Return the (X, Y) coordinate for the center point of the cell that contains the specified text.  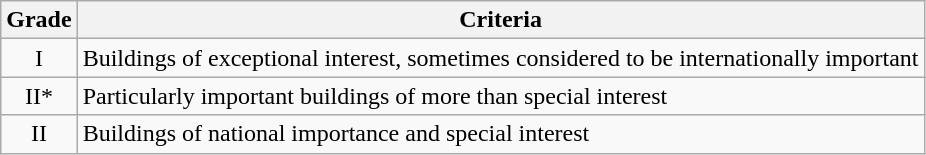
Grade (39, 20)
I (39, 58)
Buildings of exceptional interest, sometimes considered to be internationally important (500, 58)
II* (39, 96)
Particularly important buildings of more than special interest (500, 96)
II (39, 134)
Criteria (500, 20)
Buildings of national importance and special interest (500, 134)
